Find where the given text appears and provide that cell's center as (X, Y) coordinate. 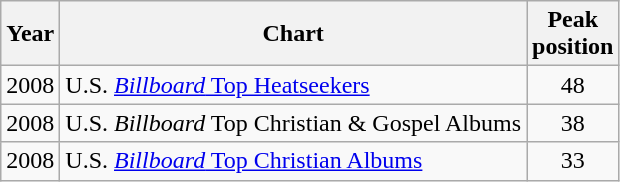
U.S. Billboard Top Heatseekers (294, 85)
Chart (294, 34)
48 (573, 85)
U.S. Billboard Top Christian Albums (294, 161)
33 (573, 161)
Year (30, 34)
38 (573, 123)
Peakposition (573, 34)
U.S. Billboard Top Christian & Gospel Albums (294, 123)
